Return the [X, Y] coordinate for the center point of the cell that contains the specified text.  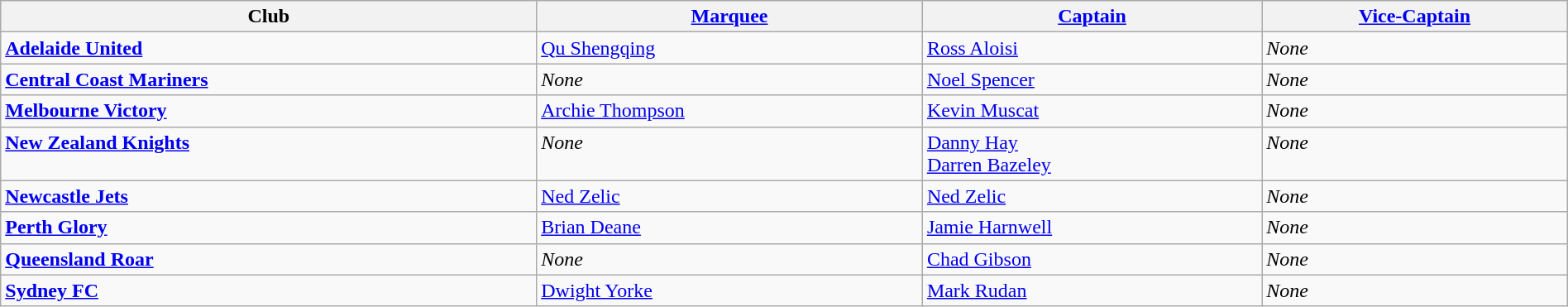
Marquee [729, 17]
Chad Gibson [1092, 259]
Noel Spencer [1092, 79]
Mark Rudan [1092, 290]
New Zealand Knights [269, 154]
Vice-Captain [1415, 17]
Queensland Roar [269, 259]
Perth Glory [269, 228]
Dwight Yorke [729, 290]
Ross Aloisi [1092, 48]
Archie Thompson [729, 111]
Jamie Harnwell [1092, 228]
Central Coast Mariners [269, 79]
Adelaide United [269, 48]
Qu Shengqing [729, 48]
Brian Deane [729, 228]
Newcastle Jets [269, 196]
Kevin Muscat [1092, 111]
Melbourne Victory [269, 111]
Danny Hay Darren Bazeley [1092, 154]
Captain [1092, 17]
Club [269, 17]
Sydney FC [269, 290]
